Provide the [x, y] coordinate of the cell's center where the given text is located.  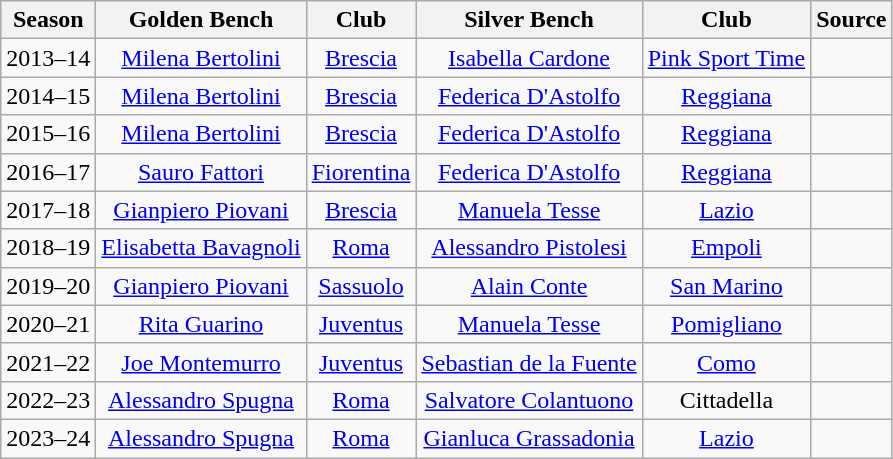
2014–15 [48, 96]
2020–21 [48, 324]
2017–18 [48, 210]
Alain Conte [529, 286]
Season [48, 20]
Rita Guarino [201, 324]
2019–20 [48, 286]
Salvatore Colantuono [529, 400]
Silver Bench [529, 20]
Golden Bench [201, 20]
Pomigliano [726, 324]
2023–24 [48, 438]
Fiorentina [361, 172]
Joe Montemurro [201, 362]
Source [852, 20]
Cittadella [726, 400]
Sauro Fattori [201, 172]
2015–16 [48, 134]
2021–22 [48, 362]
Sebastian de la Fuente [529, 362]
Sassuolo [361, 286]
2018–19 [48, 248]
Alessandro Pistolesi [529, 248]
Pink Sport Time [726, 58]
Elisabetta Bavagnoli [201, 248]
2022–23 [48, 400]
Empoli [726, 248]
Como [726, 362]
2016–17 [48, 172]
Isabella Cardone [529, 58]
Gianluca Grassadonia [529, 438]
2013–14 [48, 58]
San Marino [726, 286]
